Output the (x, y) coordinate of the center of the cell containing the given text.  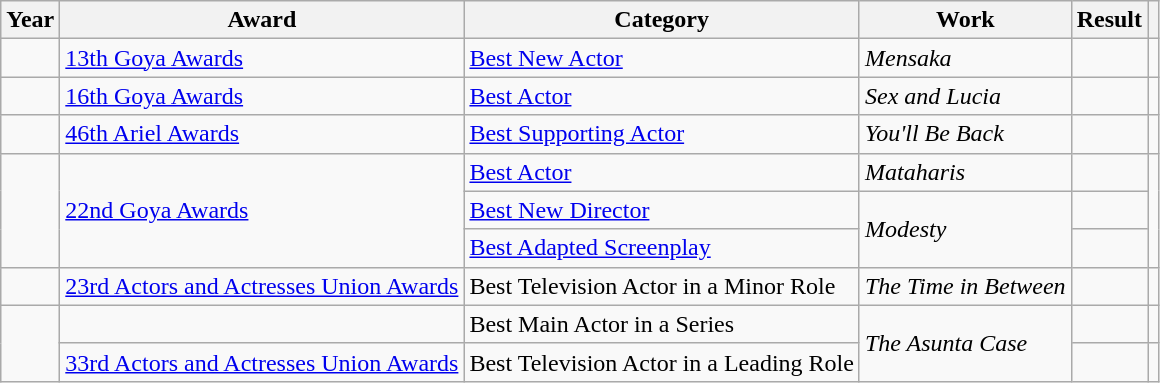
Category (662, 20)
Mensaka (965, 58)
Best Television Actor in a Leading Role (662, 362)
The Time in Between (965, 286)
Year (30, 20)
Sex and Lucia (965, 96)
13th Goya Awards (262, 58)
Award (262, 20)
Modesty (965, 229)
46th Ariel Awards (262, 134)
16th Goya Awards (262, 96)
Work (965, 20)
23rd Actors and Actresses Union Awards (262, 286)
The Asunta Case (965, 343)
Best Supporting Actor (662, 134)
Best Main Actor in a Series (662, 324)
You'll Be Back (965, 134)
Best New Director (662, 210)
Best Adapted Screenplay (662, 248)
33rd Actors and Actresses Union Awards (262, 362)
Best Television Actor in a Minor Role (662, 286)
22nd Goya Awards (262, 210)
Result (1109, 20)
Best New Actor (662, 58)
Mataharis (965, 172)
